Determine the (X, Y) coordinate at the center of the cell enclosing the given text.  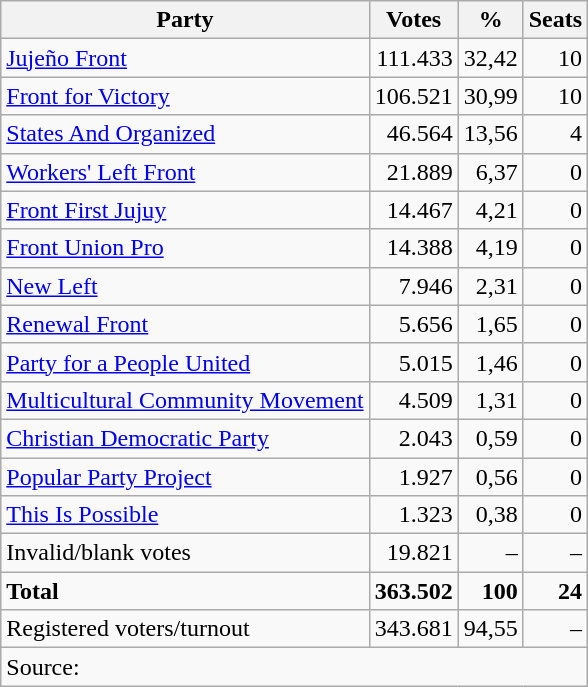
5.656 (414, 324)
6,37 (490, 172)
13,56 (490, 134)
100 (490, 591)
5.015 (414, 362)
States And Organized (185, 134)
363.502 (414, 591)
106.521 (414, 96)
1,46 (490, 362)
Front First Jujuy (185, 210)
343.681 (414, 629)
4,21 (490, 210)
4 (555, 134)
19.821 (414, 553)
7.946 (414, 286)
Party for a People United (185, 362)
Jujeño Front (185, 58)
Votes (414, 20)
Total (185, 591)
111.433 (414, 58)
4.509 (414, 400)
1,31 (490, 400)
Front for Victory (185, 96)
14.388 (414, 248)
94,55 (490, 629)
46.564 (414, 134)
1.323 (414, 515)
1.927 (414, 477)
Invalid/blank votes (185, 553)
4,19 (490, 248)
Party (185, 20)
1,65 (490, 324)
21.889 (414, 172)
Workers' Left Front (185, 172)
30,99 (490, 96)
Registered voters/turnout (185, 629)
2,31 (490, 286)
0,56 (490, 477)
0,59 (490, 438)
14.467 (414, 210)
Multicultural Community Movement (185, 400)
24 (555, 591)
Seats (555, 20)
Popular Party Project (185, 477)
Front Union Pro (185, 248)
Source: (294, 667)
2.043 (414, 438)
This Is Possible (185, 515)
% (490, 20)
Christian Democratic Party (185, 438)
Renewal Front (185, 324)
New Left (185, 286)
32,42 (490, 58)
0,38 (490, 515)
